Search for the cell housing the specified text and yield its [x, y] center coordinate. 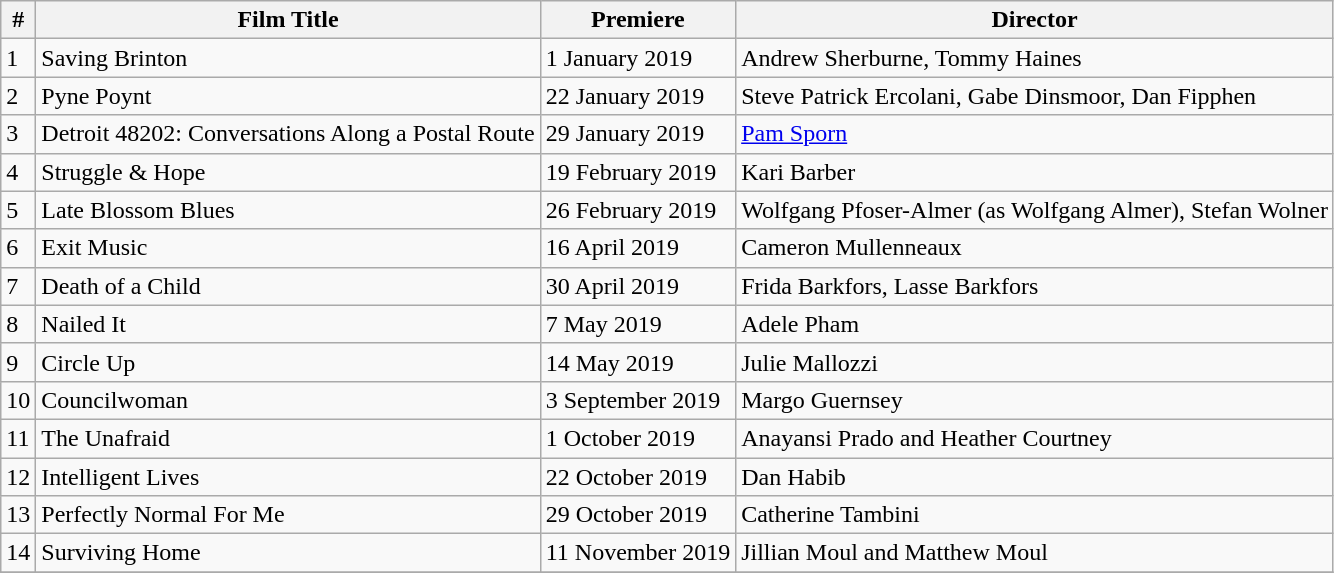
5 [18, 210]
Frida Barkfors, Lasse Barkfors [1035, 286]
26 February 2019 [638, 210]
3 [18, 134]
8 [18, 324]
10 [18, 400]
Director [1035, 20]
7 [18, 286]
9 [18, 362]
3 September 2019 [638, 400]
7 May 2019 [638, 324]
Catherine Tambini [1035, 515]
Late Blossom Blues [288, 210]
1 [18, 58]
Detroit 48202: Conversations Along a Postal Route [288, 134]
14 May 2019 [638, 362]
Pyne Poynt [288, 96]
Andrew Sherburne, Tommy Haines [1035, 58]
Death of a Child [288, 286]
Jillian Moul and Matthew Moul [1035, 553]
# [18, 20]
Intelligent Lives [288, 477]
16 April 2019 [638, 248]
13 [18, 515]
11 November 2019 [638, 553]
11 [18, 438]
Saving Brinton [288, 58]
14 [18, 553]
1 October 2019 [638, 438]
2 [18, 96]
Struggle & Hope [288, 172]
Julie Mallozzi [1035, 362]
Perfectly Normal For Me [288, 515]
Surviving Home [288, 553]
Steve Patrick Ercolani, Gabe Dinsmoor, Dan Fipphen [1035, 96]
Kari Barber [1035, 172]
Exit Music [288, 248]
Margo Guernsey [1035, 400]
Adele Pham [1035, 324]
22 October 2019 [638, 477]
Wolfgang Pfoser-Almer (as Wolfgang Almer), Stefan Wolner [1035, 210]
Councilwoman [288, 400]
The Unafraid [288, 438]
30 April 2019 [638, 286]
Pam Sporn [1035, 134]
29 October 2019 [638, 515]
Film Title [288, 20]
6 [18, 248]
4 [18, 172]
Premiere [638, 20]
Dan Habib [1035, 477]
Cameron Mullenneaux [1035, 248]
29 January 2019 [638, 134]
12 [18, 477]
Circle Up [288, 362]
Nailed It [288, 324]
19 February 2019 [638, 172]
22 January 2019 [638, 96]
Anayansi Prado and Heather Courtney [1035, 438]
1 January 2019 [638, 58]
